Pinpoint the cell where the given text exists, returning its [X, Y] midpoint coordinate. 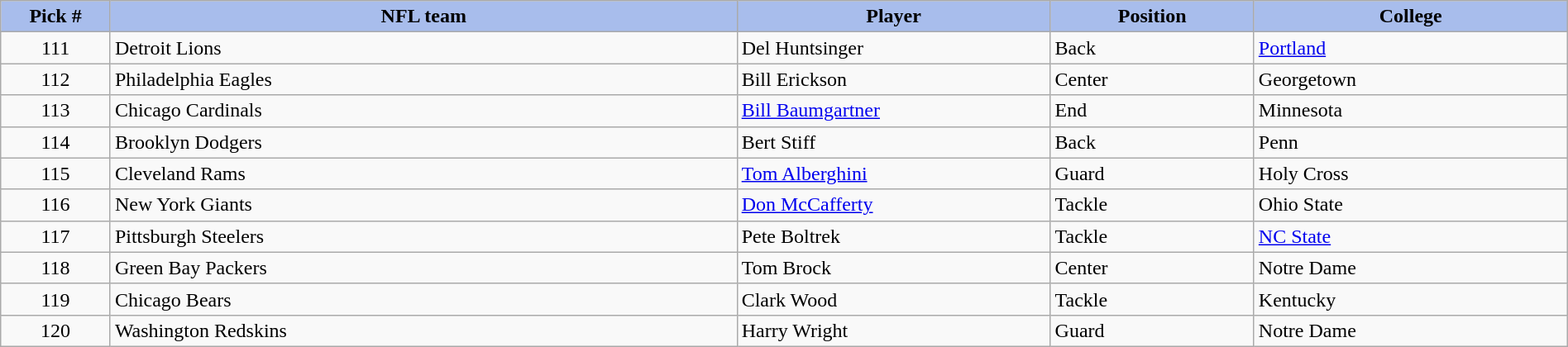
End [1152, 111]
Pick # [56, 17]
115 [56, 173]
Don McCafferty [893, 205]
College [1411, 17]
Harry Wright [893, 330]
Georgetown [1411, 79]
119 [56, 299]
Chicago Cardinals [423, 111]
Minnesota [1411, 111]
Pittsburgh Steelers [423, 236]
111 [56, 48]
NC State [1411, 236]
Holy Cross [1411, 173]
113 [56, 111]
Bert Stiff [893, 142]
120 [56, 330]
118 [56, 268]
New York Giants [423, 205]
Ohio State [1411, 205]
112 [56, 79]
117 [56, 236]
Cleveland Rams [423, 173]
Bill Baumgartner [893, 111]
Tom Alberghini [893, 173]
Player [893, 17]
Tom Brock [893, 268]
Del Huntsinger [893, 48]
Position [1152, 17]
Clark Wood [893, 299]
Detroit Lions [423, 48]
Bill Erickson [893, 79]
Green Bay Packers [423, 268]
Penn [1411, 142]
Pete Boltrek [893, 236]
114 [56, 142]
Kentucky [1411, 299]
Brooklyn Dodgers [423, 142]
NFL team [423, 17]
Philadelphia Eagles [423, 79]
Chicago Bears [423, 299]
Portland [1411, 48]
116 [56, 205]
Washington Redskins [423, 330]
